Return [X, Y] of the center of cell containing provided text 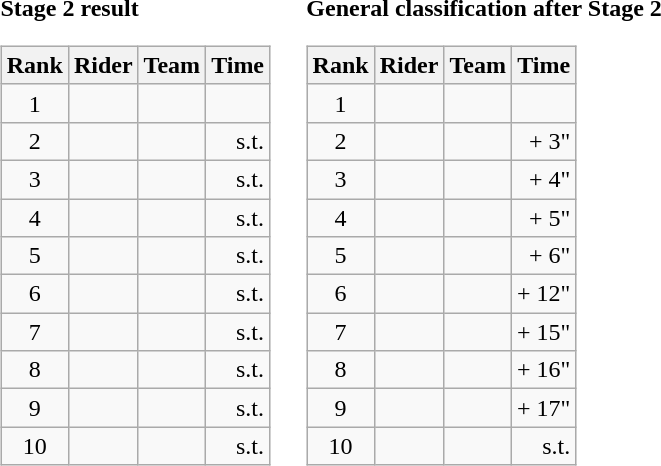
+ 6" [543, 256]
+ 5" [543, 217]
+ 15" [543, 332]
+ 3" [543, 141]
+ 4" [543, 179]
+ 12" [543, 294]
+ 16" [543, 370]
+ 17" [543, 408]
